Output the [X, Y] coordinate of the center of the cell containing the given text.  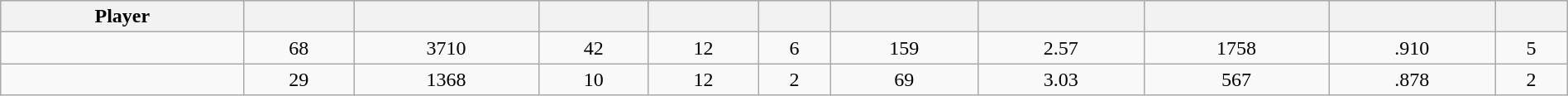
6 [794, 48]
42 [594, 48]
.878 [1413, 79]
1368 [447, 79]
567 [1236, 79]
69 [904, 79]
10 [594, 79]
2.57 [1060, 48]
68 [299, 48]
1758 [1236, 48]
Player [122, 17]
3.03 [1060, 79]
5 [1532, 48]
29 [299, 79]
.910 [1413, 48]
3710 [447, 48]
159 [904, 48]
